Identify which cell holds the provided text, then report its (X, Y) central coordinate. 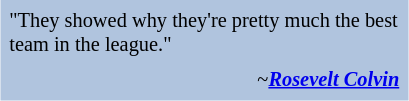
~Rosevelt Colvin (204, 80)
"They showed why they're pretty much the best team in the league." (204, 34)
